Search for the cell housing the specified text and yield its (X, Y) center coordinate. 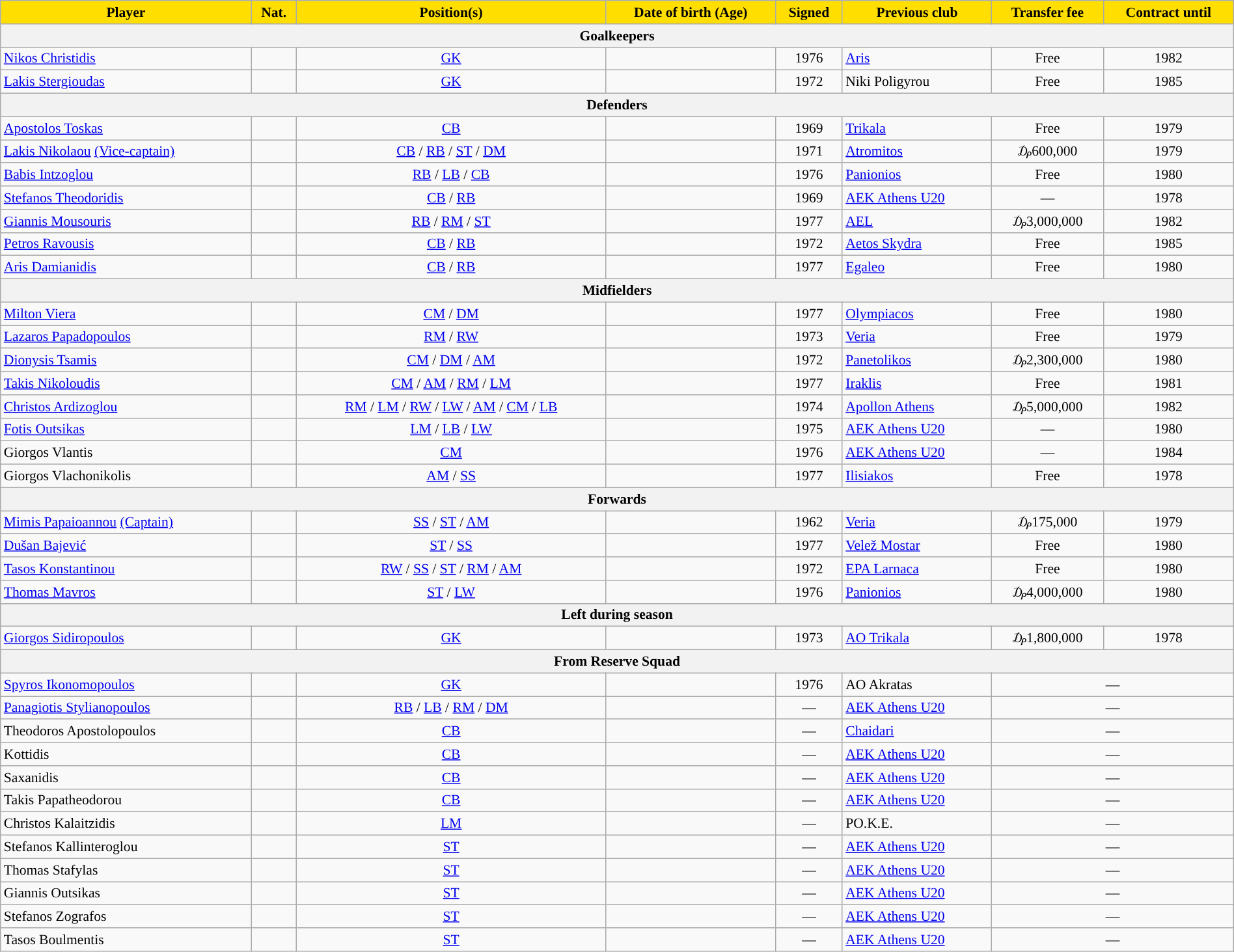
Panetolikos (917, 360)
Saxanidis (126, 778)
₯175,000 (1048, 523)
Mimis Papaioannou (Captain) (126, 523)
Previous club (917, 12)
Christos Ardizoglou (126, 407)
LM (451, 824)
Left during season (617, 615)
Nat. (273, 12)
AEL (917, 221)
Stefanos Theodoridis (126, 198)
₯1,800,000 (1048, 638)
1981 (1168, 383)
Giorgos Vlantis (126, 453)
CM (451, 453)
Date of birth (Age) (691, 12)
₯3,000,000 (1048, 221)
₯4,000,000 (1048, 592)
SS / ST / AM (451, 523)
Defenders (617, 105)
Fotis Outsikas (126, 429)
Panagiotis Stylianopoulos (126, 708)
RW / SS / ST / RM / AM (451, 569)
1974 (809, 407)
RB / LB / CB (451, 175)
CM / DM / AM (451, 360)
1971 (809, 152)
Dušan Bajević (126, 546)
Babis Intzoglou (126, 175)
1975 (809, 429)
Thomas Stafylas (126, 870)
Velež Mostar (917, 546)
RB / LB / RM / DM (451, 708)
Giorgos Vlachonikolis (126, 476)
LM / LB / LW (451, 429)
RM / LM / RW / LW / AM / CM / LB (451, 407)
CB / RB / ST / DM (451, 152)
ST / LW (451, 592)
₯2,300,000 (1048, 360)
EPA Larnaca (917, 569)
Chaidari (917, 731)
Midfielders (617, 291)
Iraklis (917, 383)
Signed (809, 12)
RM / RW (451, 337)
Stefanos Zografos (126, 917)
AO Akratas (917, 685)
Lakis Stergioudas (126, 82)
Theodoros Apostolopoulos (126, 731)
1962 (809, 523)
Takis Nikoloudis (126, 383)
Tasos Boulmentis (126, 940)
Dionysis Tsamis (126, 360)
Apostolos Toskas (126, 128)
Kottidis (126, 754)
Petros Ravousis (126, 244)
Position(s) (451, 12)
Niki Poligyrou (917, 82)
Takis Papatheodorou (126, 800)
CM / AM / RM / LM (451, 383)
Ilisiakos (917, 476)
Aris Damianidis (126, 267)
Tasos Konstantinou (126, 569)
Thomas Mavros (126, 592)
1984 (1168, 453)
Player (126, 12)
Giorgos Sidiropoulos (126, 638)
From Reserve Squad (617, 662)
Stefanos Kallinteroglou (126, 847)
Apollon Athens (917, 407)
RB / RM / ST (451, 221)
Aetos Skydra (917, 244)
CM / DM (451, 314)
AM / SS (451, 476)
Giannis Mousouris (126, 221)
Giannis Outsikas (126, 893)
Olympiacos (917, 314)
Nikos Christidis (126, 59)
Milton Viera (126, 314)
Trikala (917, 128)
Forwards (617, 499)
AO Trikala (917, 638)
Atromitos (917, 152)
₯600,000 (1048, 152)
₯5,000,000 (1048, 407)
PO.K.E. (917, 824)
Goalkeepers (617, 36)
Aris (917, 59)
Transfer fee (1048, 12)
Christos Kalaitzidis (126, 824)
Egaleo (917, 267)
Spyros Ikonomopoulos (126, 685)
Lakis Nikolaou (Vice-captain) (126, 152)
Lazaros Papadopoulos (126, 337)
ST / SS (451, 546)
Contract until (1168, 12)
